Return the (x, y) coordinate for the center point of the cell that contains the specified text.  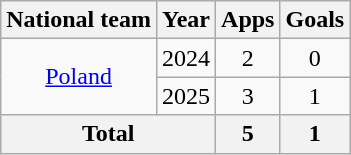
0 (315, 58)
2025 (186, 96)
Apps (248, 20)
2024 (186, 58)
5 (248, 134)
National team (79, 20)
Total (108, 134)
Goals (315, 20)
3 (248, 96)
2 (248, 58)
Year (186, 20)
Poland (79, 77)
